Locate the cell with the specified text and output its [X, Y] center coordinate. 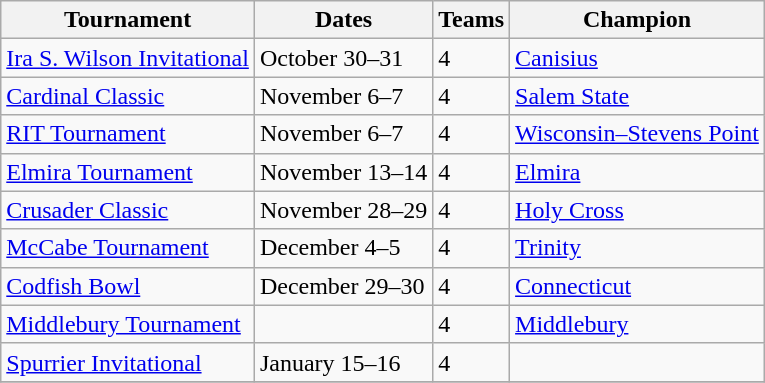
Holy Cross [638, 210]
Wisconsin–Stevens Point [638, 134]
December 4–5 [343, 248]
Canisius [638, 58]
Salem State [638, 96]
Dates [343, 20]
Connecticut [638, 286]
Cardinal Classic [128, 96]
Middlebury [638, 324]
McCabe Tournament [128, 248]
November 13–14 [343, 172]
Tournament [128, 20]
RIT Tournament [128, 134]
Codfish Bowl [128, 286]
Champion [638, 20]
November 28–29 [343, 210]
Ira S. Wilson Invitational [128, 58]
Elmira [638, 172]
Teams [472, 20]
Trinity [638, 248]
December 29–30 [343, 286]
Crusader Classic [128, 210]
Elmira Tournament [128, 172]
Middlebury Tournament [128, 324]
Spurrier Invitational [128, 362]
October 30–31 [343, 58]
January 15–16 [343, 362]
